Return the (x, y) coordinate for the center point of the cell that contains the specified text.  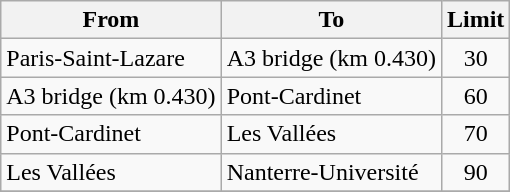
From (111, 20)
70 (475, 134)
90 (475, 172)
Limit (475, 20)
To (331, 20)
Nanterre-Université (331, 172)
60 (475, 96)
30 (475, 58)
Paris-Saint-Lazare (111, 58)
